From the cell containing the given text, extract its center point as (X, Y) coordinate. 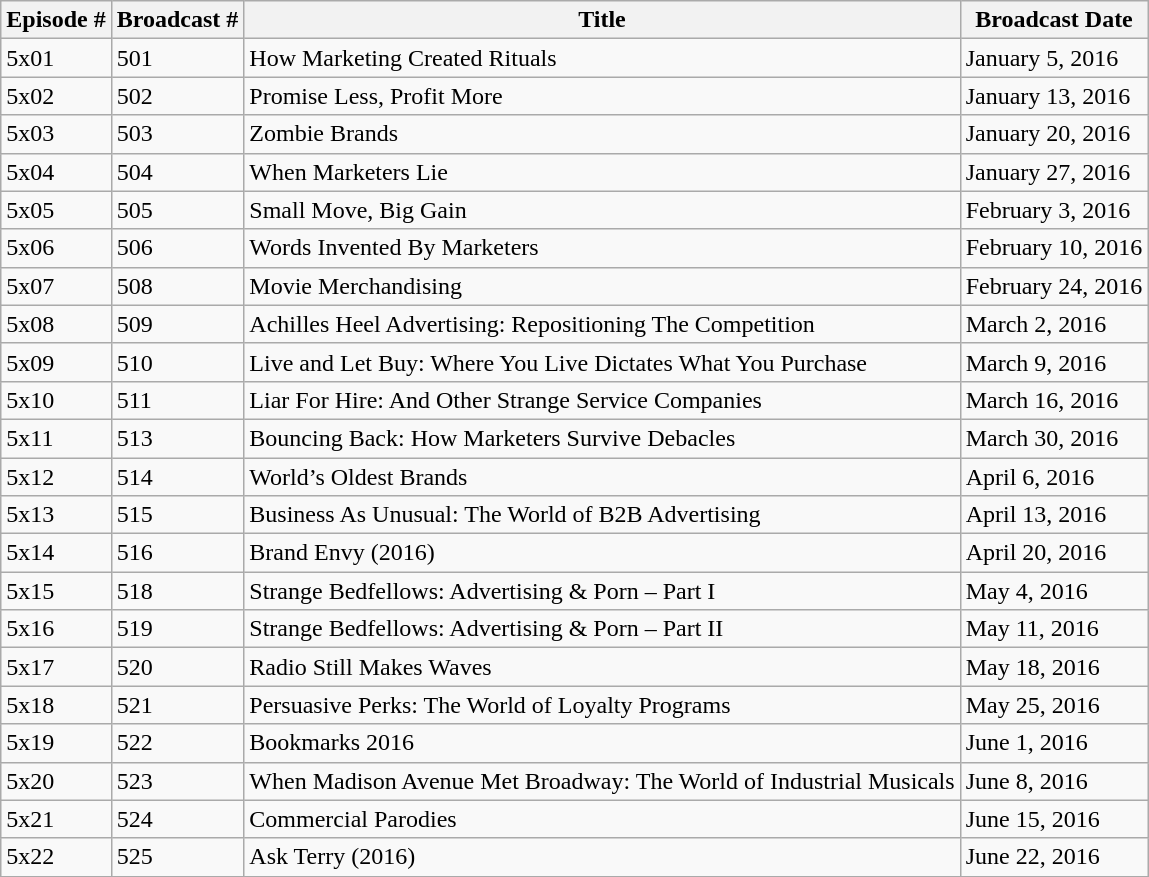
Persuasive Perks: The World of Loyalty Programs (602, 705)
June 1, 2016 (1054, 743)
5x01 (56, 58)
June 22, 2016 (1054, 857)
5x02 (56, 96)
May 11, 2016 (1054, 629)
March 30, 2016 (1054, 438)
5x06 (56, 248)
5x04 (56, 172)
Broadcast # (178, 20)
5x12 (56, 477)
5x11 (56, 438)
Strange Bedfellows: Advertising & Porn – Part I (602, 591)
Broadcast Date (1054, 20)
510 (178, 362)
5x13 (56, 515)
518 (178, 591)
522 (178, 743)
516 (178, 553)
Commercial Parodies (602, 819)
May 4, 2016 (1054, 591)
503 (178, 134)
509 (178, 324)
Bookmarks 2016 (602, 743)
How Marketing Created Rituals (602, 58)
501 (178, 58)
5x17 (56, 667)
Business As Unusual: The World of B2B Advertising (602, 515)
523 (178, 781)
5x09 (56, 362)
502 (178, 96)
February 24, 2016 (1054, 286)
5x15 (56, 591)
June 8, 2016 (1054, 781)
Bouncing Back: How Marketers Survive Debacles (602, 438)
5x21 (56, 819)
5x03 (56, 134)
521 (178, 705)
504 (178, 172)
Achilles Heel Advertising: Repositioning The Competition (602, 324)
513 (178, 438)
5x05 (56, 210)
March 2, 2016 (1054, 324)
525 (178, 857)
Zombie Brands (602, 134)
January 20, 2016 (1054, 134)
January 27, 2016 (1054, 172)
5x19 (56, 743)
When Madison Avenue Met Broadway: The World of Industrial Musicals (602, 781)
5x10 (56, 400)
Words Invented By Marketers (602, 248)
When Marketers Lie (602, 172)
Episode # (56, 20)
524 (178, 819)
514 (178, 477)
515 (178, 515)
January 5, 2016 (1054, 58)
5x22 (56, 857)
Live and Let Buy: Where You Live Dictates What You Purchase (602, 362)
June 15, 2016 (1054, 819)
5x14 (56, 553)
505 (178, 210)
Promise Less, Profit More (602, 96)
5x18 (56, 705)
February 10, 2016 (1054, 248)
506 (178, 248)
March 16, 2016 (1054, 400)
Title (602, 20)
World’s Oldest Brands (602, 477)
May 25, 2016 (1054, 705)
April 6, 2016 (1054, 477)
Strange Bedfellows: Advertising & Porn – Part II (602, 629)
520 (178, 667)
5x08 (56, 324)
Liar For Hire: And Other Strange Service Companies (602, 400)
April 13, 2016 (1054, 515)
5x20 (56, 781)
Movie Merchandising (602, 286)
March 9, 2016 (1054, 362)
Radio Still Makes Waves (602, 667)
February 3, 2016 (1054, 210)
5x07 (56, 286)
Small Move, Big Gain (602, 210)
Brand Envy (2016) (602, 553)
January 13, 2016 (1054, 96)
5x16 (56, 629)
Ask Terry (2016) (602, 857)
508 (178, 286)
April 20, 2016 (1054, 553)
May 18, 2016 (1054, 667)
511 (178, 400)
519 (178, 629)
